Capture the cell that displays the provided text and extract its (X, Y) central coordinate. 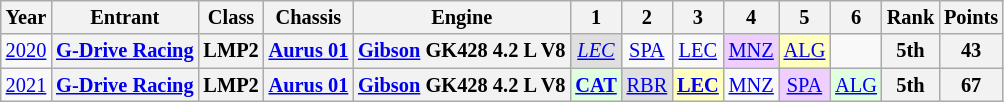
Year (26, 17)
Chassis (309, 17)
67 (971, 85)
1 (596, 17)
2021 (26, 85)
6 (856, 17)
Engine (462, 17)
Class (230, 17)
Rank (910, 17)
Points (971, 17)
CAT (596, 85)
RBR (647, 85)
2020 (26, 51)
4 (752, 17)
43 (971, 51)
5 (805, 17)
Entrant (124, 17)
2 (647, 17)
3 (698, 17)
